Return the (X, Y) coordinate for the center point of the cell that contains the specified text.  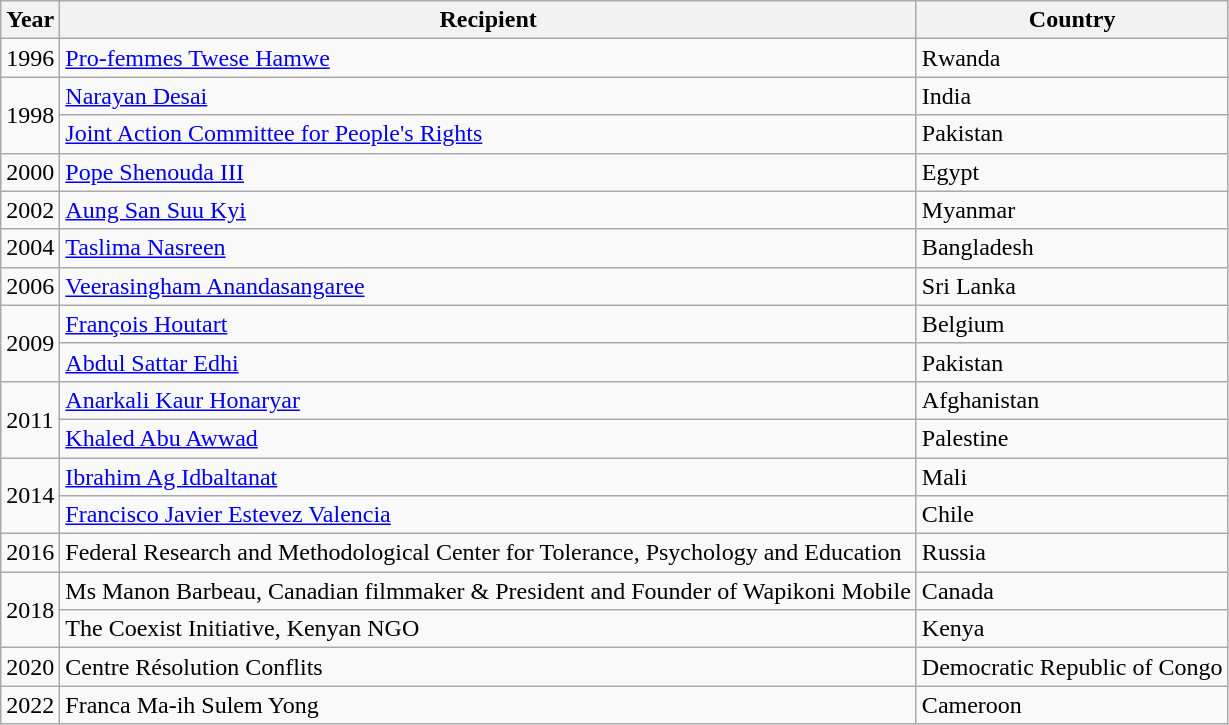
Canada (1072, 591)
Joint Action Committee for People's Rights (488, 134)
1996 (30, 58)
Abdul Sattar Edhi (488, 362)
2002 (30, 210)
2009 (30, 343)
Khaled Abu Awwad (488, 438)
Mali (1072, 477)
2014 (30, 496)
Russia (1072, 553)
2016 (30, 553)
2018 (30, 610)
Federal Research and Methodological Center for Tolerance, Psychology and Education (488, 553)
Pro-femmes Twese Hamwe (488, 58)
Francisco Javier Estevez Valencia (488, 515)
Aung San Suu Kyi (488, 210)
Sri Lanka (1072, 286)
Cameroon (1072, 705)
India (1072, 96)
Belgium (1072, 324)
Palestine (1072, 438)
2022 (30, 705)
Ms Manon Barbeau, Canadian filmmaker & President and Founder of Wapikoni Mobile (488, 591)
Anarkali Kaur Honaryar (488, 400)
Kenya (1072, 629)
Myanmar (1072, 210)
2020 (30, 667)
Democratic Republic of Congo (1072, 667)
Narayan Desai (488, 96)
François Houtart (488, 324)
Ibrahim Ag Idbaltanat (488, 477)
The Coexist Initiative, Kenyan NGO (488, 629)
Chile (1072, 515)
Centre Résolution Conflits (488, 667)
2011 (30, 419)
Taslima Nasreen (488, 248)
Recipient (488, 20)
Egypt (1072, 172)
Pope Shenouda III (488, 172)
Afghanistan (1072, 400)
Veerasingham Anandasangaree (488, 286)
2000 (30, 172)
2004 (30, 248)
Year (30, 20)
Franca Ma-ih Sulem Yong (488, 705)
Country (1072, 20)
1998 (30, 115)
Bangladesh (1072, 248)
2006 (30, 286)
Rwanda (1072, 58)
